Detect which cell encompasses the target text, then output its [x, y] center coordinate. 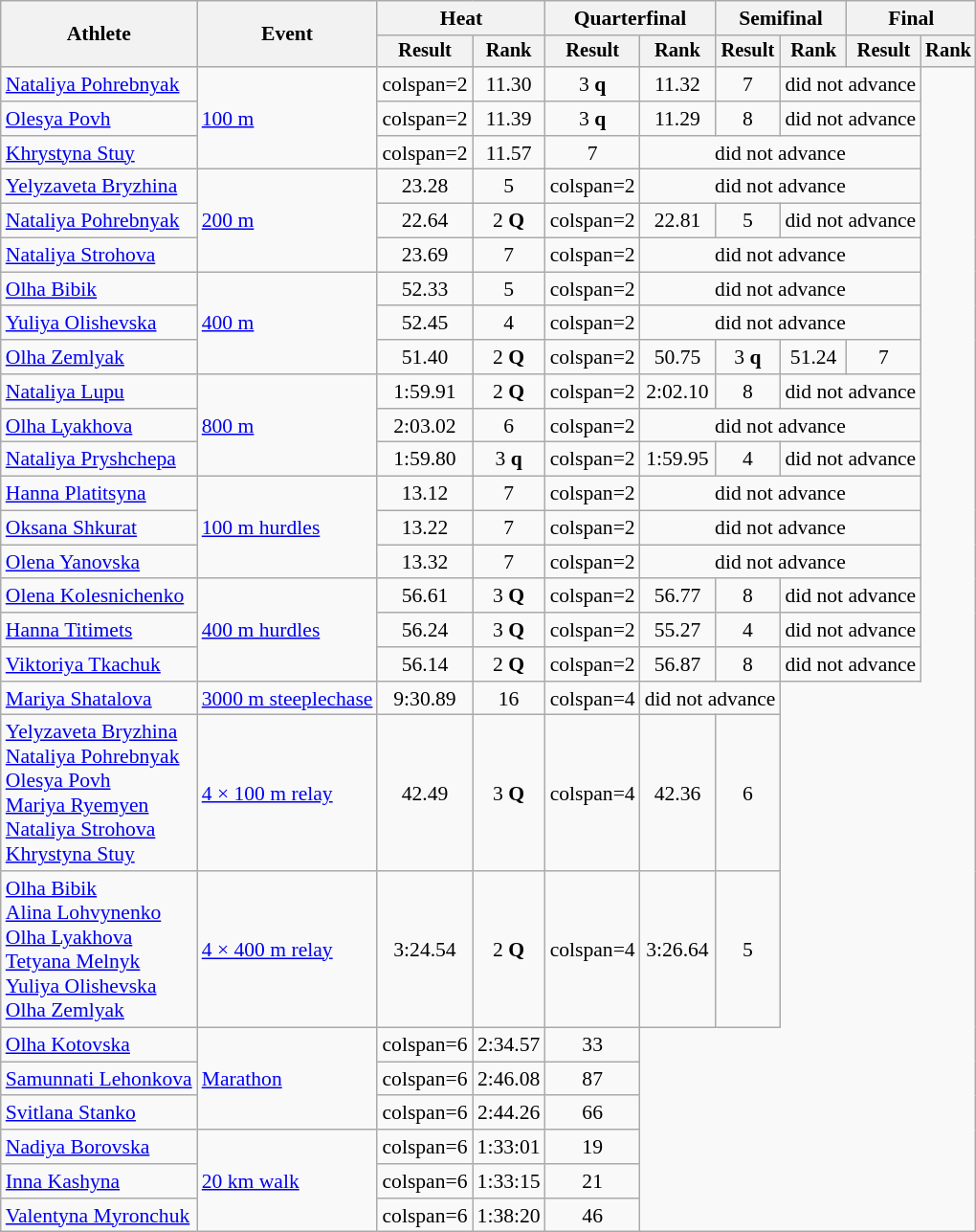
Inna Kashyna [100, 1181]
22.64 [425, 221]
Olesya Povh [100, 119]
51.40 [425, 357]
Nataliya Pryshchepa [100, 459]
Nataliya Lupu [100, 392]
Marathon [287, 1080]
Yuliya Olishevska [100, 324]
Semifinal [781, 18]
1:59.95 [677, 459]
11.57 [509, 153]
3:24.54 [425, 950]
Quarterfinal [631, 18]
Heat [461, 18]
3000 m steeplechase [287, 699]
56.24 [425, 630]
11.39 [509, 119]
Oksana Shkurat [100, 528]
13.32 [425, 562]
Viktoriya Tkachuk [100, 664]
55.27 [677, 630]
11.32 [677, 84]
Olha Zemlyak [100, 357]
1:59.91 [425, 392]
Yelyzaveta Bryzhina [100, 187]
400 m hurdles [287, 630]
Final [911, 18]
20 km walk [287, 1181]
2:34.57 [509, 1045]
3:26.64 [677, 950]
2:44.26 [509, 1113]
11.29 [677, 119]
1:59.80 [425, 459]
Olha BibikAlina LohvynenkoOlha LyakhovaTetyana MelnykYuliya OlishevskaOlha Zemlyak [100, 950]
100 m [287, 119]
13.22 [425, 528]
56.77 [677, 596]
56.87 [677, 664]
Hanna Platitsyna [100, 494]
Olena Kolesnichenko [100, 596]
50.75 [677, 357]
Mariya Shatalova [100, 699]
56.14 [425, 664]
42.36 [677, 793]
33 [593, 1045]
4 × 400 m relay [287, 950]
Olha Bibik [100, 289]
1:33:01 [509, 1147]
4 × 100 m relay [287, 793]
22.81 [677, 221]
400 m [287, 324]
Samunnati Lehonkova [100, 1079]
9:30.89 [425, 699]
13.12 [425, 494]
66 [593, 1113]
42.49 [425, 793]
Hanna Titimets [100, 630]
19 [593, 1147]
200 m [287, 220]
52.33 [425, 289]
2:02.10 [677, 392]
2:46.08 [509, 1079]
Athlete [100, 34]
87 [593, 1079]
56.61 [425, 596]
11.30 [509, 84]
52.45 [425, 324]
21 [593, 1181]
Event [287, 34]
16 [509, 699]
Olena Yanovska [100, 562]
23.28 [425, 187]
23.69 [425, 256]
Nataliya Strohova [100, 256]
Olha Lyakhova [100, 426]
Khrystyna Stuy [100, 153]
Olha Kotovska [100, 1045]
800 m [287, 425]
2:03.02 [425, 426]
100 m hurdles [287, 528]
51.24 [813, 357]
1:33:15 [509, 1181]
Yelyzaveta BryzhinaNataliya PohrebnyakOlesya PovhMariya RyemyenNataliya StrohovaKhrystyna Stuy [100, 793]
Nadiya Borovska [100, 1147]
Svitlana Stanko [100, 1113]
